From the cell containing the given text, extract its center point as (X, Y) coordinate. 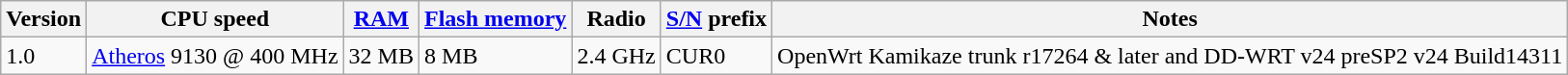
CPU speed (215, 19)
CUR0 (716, 56)
Version (44, 19)
32 MB (381, 56)
Radio (616, 19)
OpenWrt Kamikaze trunk r17264 & later and DD-WRT v24 preSP2 v24 Build14311 (1171, 56)
1.0 (44, 56)
Atheros 9130 @ 400 MHz (215, 56)
Flash memory (496, 19)
RAM (381, 19)
2.4 GHz (616, 56)
S/N prefix (716, 19)
Notes (1171, 19)
8 MB (496, 56)
